Provide the [x, y] coordinate of the cell's center where the given text is located.  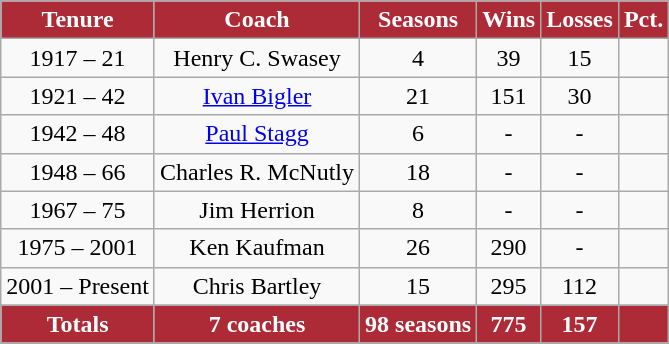
1948 – 66 [78, 172]
290 [509, 248]
151 [509, 96]
4 [418, 58]
2001 – Present [78, 286]
Pct. [643, 20]
1917 – 21 [78, 58]
39 [509, 58]
295 [509, 286]
30 [580, 96]
157 [580, 324]
98 seasons [418, 324]
6 [418, 134]
Henry C. Swasey [256, 58]
Ken Kaufman [256, 248]
8 [418, 210]
1921 – 42 [78, 96]
Losses [580, 20]
18 [418, 172]
Seasons [418, 20]
21 [418, 96]
775 [509, 324]
Jim Herrion [256, 210]
Totals [78, 324]
Ivan Bigler [256, 96]
1967 – 75 [78, 210]
Chris Bartley [256, 286]
Paul Stagg [256, 134]
26 [418, 248]
Charles R. McNutly [256, 172]
1975 – 2001 [78, 248]
Tenure [78, 20]
Coach [256, 20]
Wins [509, 20]
112 [580, 286]
7 coaches [256, 324]
1942 – 48 [78, 134]
